Capture the cell that displays the provided text and extract its [X, Y] central coordinate. 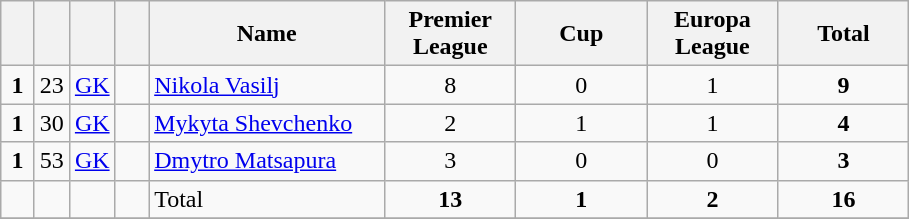
Nikola Vasilj [267, 85]
Cup [582, 34]
23 [52, 85]
30 [52, 123]
Dmytro Matsapura [267, 161]
4 [844, 123]
13 [450, 199]
8 [450, 85]
Europa League [712, 34]
Name [267, 34]
Premier League [450, 34]
9 [844, 85]
Mykyta Shevchenko [267, 123]
53 [52, 161]
16 [844, 199]
